Locate the cell with the specified text and output its [x, y] center coordinate. 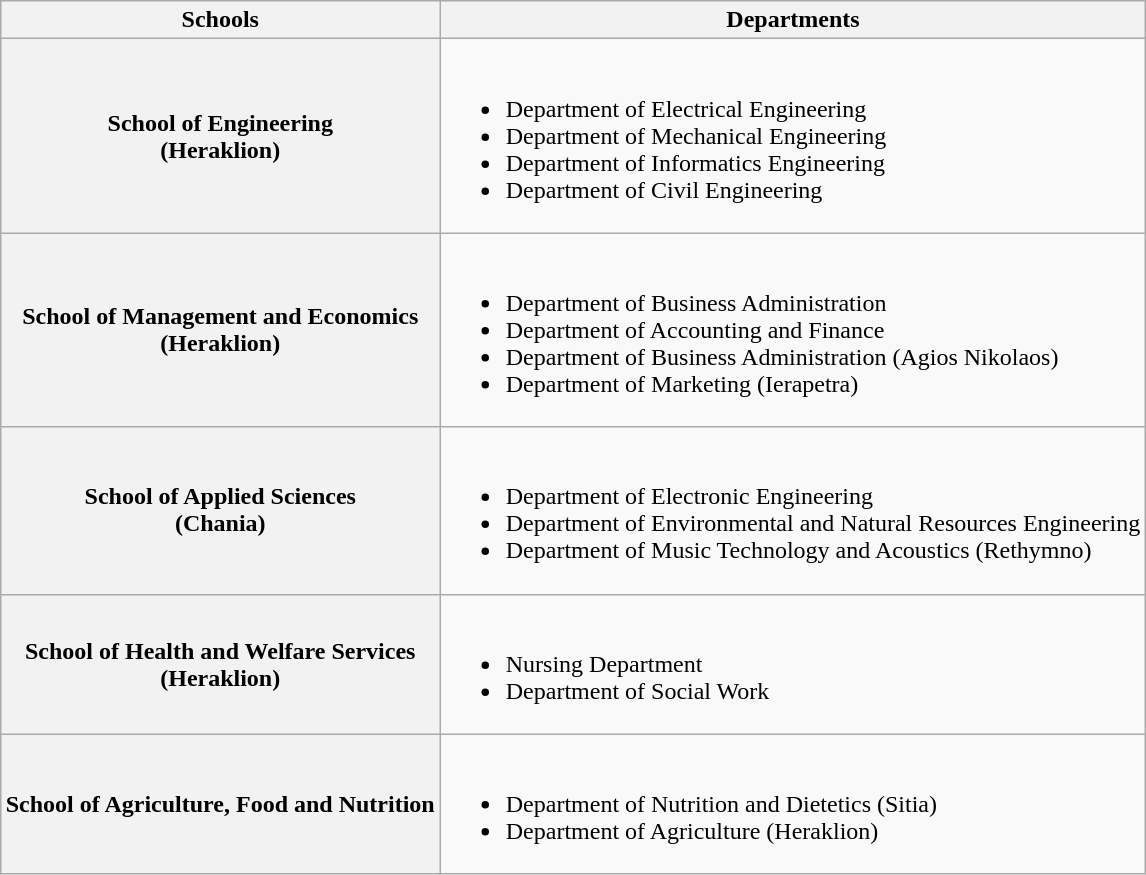
School of Agriculture, Food and Nutrition [220, 804]
School of Health and Welfare Services(Heraklion) [220, 664]
Department of Nutrition and Dietetics (Sitia) Department of Agriculture (Heraklion) [793, 804]
Nursing Department Department of Social Work [793, 664]
School of Management and Economics(Heraklion) [220, 330]
School of Engineering(Heraklion) [220, 136]
School of Applied Sciences(Chania) [220, 510]
Departments [793, 20]
Department of Electrical Engineering Department of Mechanical Engineering Department of Informatics Engineering Department of Civil Engineering [793, 136]
Schools [220, 20]
